Extract the (x, y) coordinate from the center of the cell holding the provided text.  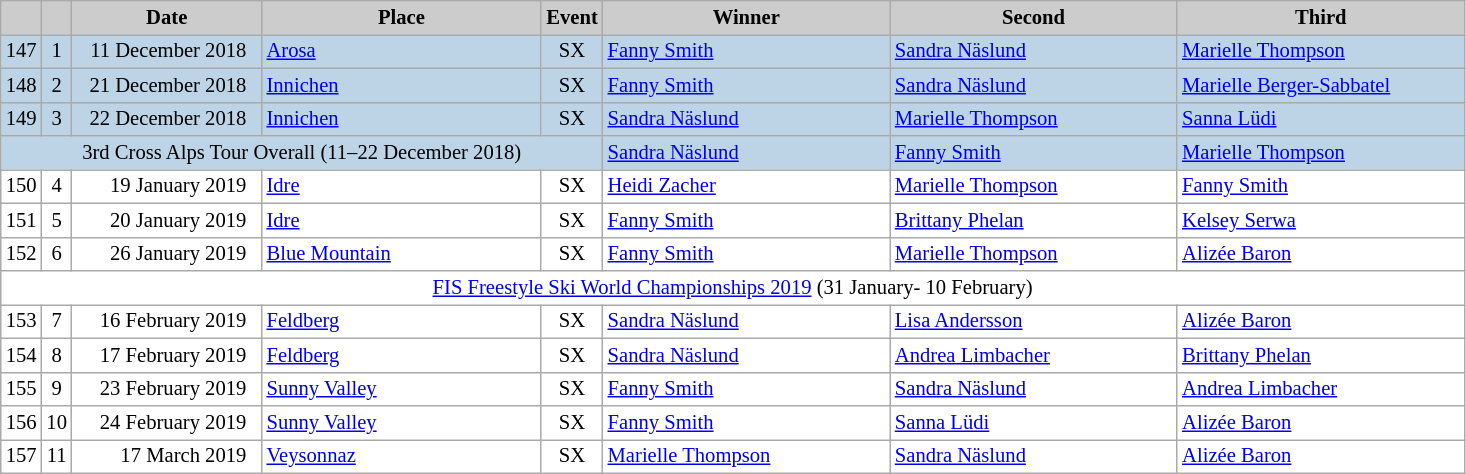
1 (56, 51)
22 December 2018 (167, 119)
153 (22, 321)
4 (56, 186)
21 December 2018 (167, 85)
150 (22, 186)
FIS Freestyle Ski World Championships 2019 (31 January- 10 February) (733, 287)
17 March 2019 (167, 456)
Veysonnaz (402, 456)
Place (402, 17)
148 (22, 85)
10 (56, 423)
Winner (746, 17)
Arosa (402, 51)
Second (1034, 17)
9 (56, 389)
11 December 2018 (167, 51)
6 (56, 254)
155 (22, 389)
Heidi Zacher (746, 186)
24 February 2019 (167, 423)
Lisa Andersson (1034, 321)
20 January 2019 (167, 220)
149 (22, 119)
157 (22, 456)
Third (1320, 17)
5 (56, 220)
2 (56, 85)
Kelsey Serwa (1320, 220)
Blue Mountain (402, 254)
147 (22, 51)
19 January 2019 (167, 186)
8 (56, 355)
152 (22, 254)
17 February 2019 (167, 355)
154 (22, 355)
26 January 2019 (167, 254)
151 (22, 220)
156 (22, 423)
Event (572, 17)
16 February 2019 (167, 321)
Date (167, 17)
Marielle Berger-Sabbatel (1320, 85)
23 February 2019 (167, 389)
3 (56, 119)
7 (56, 321)
11 (56, 456)
3rd Cross Alps Tour Overall (11–22 December 2018) (302, 153)
